Determine the [x, y] coordinate at the center of the cell enclosing the given text.  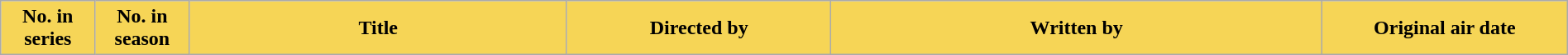
Original air date [1444, 28]
Directed by [699, 28]
No. inseries [48, 28]
Written by [1077, 28]
Title [378, 28]
No. inseason [142, 28]
